Capture the cell that displays the provided text and extract its [x, y] central coordinate. 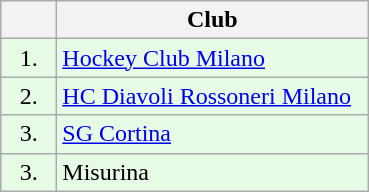
HC Diavoli Rossoneri Milano [212, 96]
SG Cortina [212, 134]
1. [29, 58]
Misurina [212, 172]
Club [212, 20]
Hockey Club Milano [212, 58]
2. [29, 96]
